Find where the given text appears and provide that cell's center as [X, Y] coordinate. 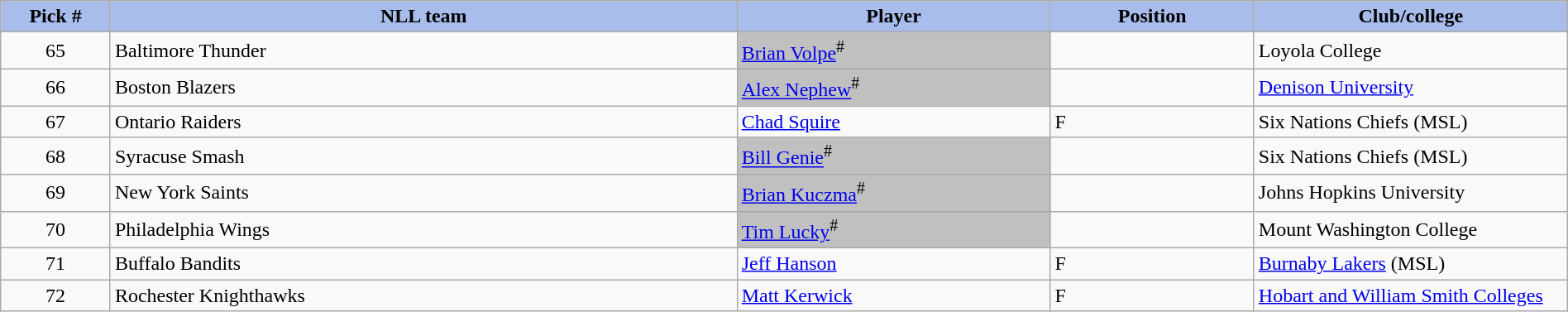
NLL team [423, 17]
Denison University [1411, 88]
71 [56, 264]
Jeff Hanson [893, 264]
Rochester Knighthawks [423, 295]
Philadelphia Wings [423, 230]
Brian Volpe# [893, 51]
Johns Hopkins University [1411, 194]
Ontario Raiders [423, 122]
Club/college [1411, 17]
New York Saints [423, 194]
Tim Lucky# [893, 230]
Pick # [56, 17]
Syracuse Smash [423, 156]
66 [56, 88]
68 [56, 156]
Loyola College [1411, 51]
Boston Blazers [423, 88]
Player [893, 17]
Buffalo Bandits [423, 264]
Burnaby Lakers (MSL) [1411, 264]
69 [56, 194]
Matt Kerwick [893, 295]
72 [56, 295]
Mount Washington College [1411, 230]
70 [56, 230]
67 [56, 122]
Position [1152, 17]
Brian Kuczma# [893, 194]
Baltimore Thunder [423, 51]
Bill Genie# [893, 156]
Hobart and William Smith Colleges [1411, 295]
65 [56, 51]
Alex Nephew# [893, 88]
Chad Squire [893, 122]
